Scan for the cell matching the given text and deliver its [x, y] coordinate at center. 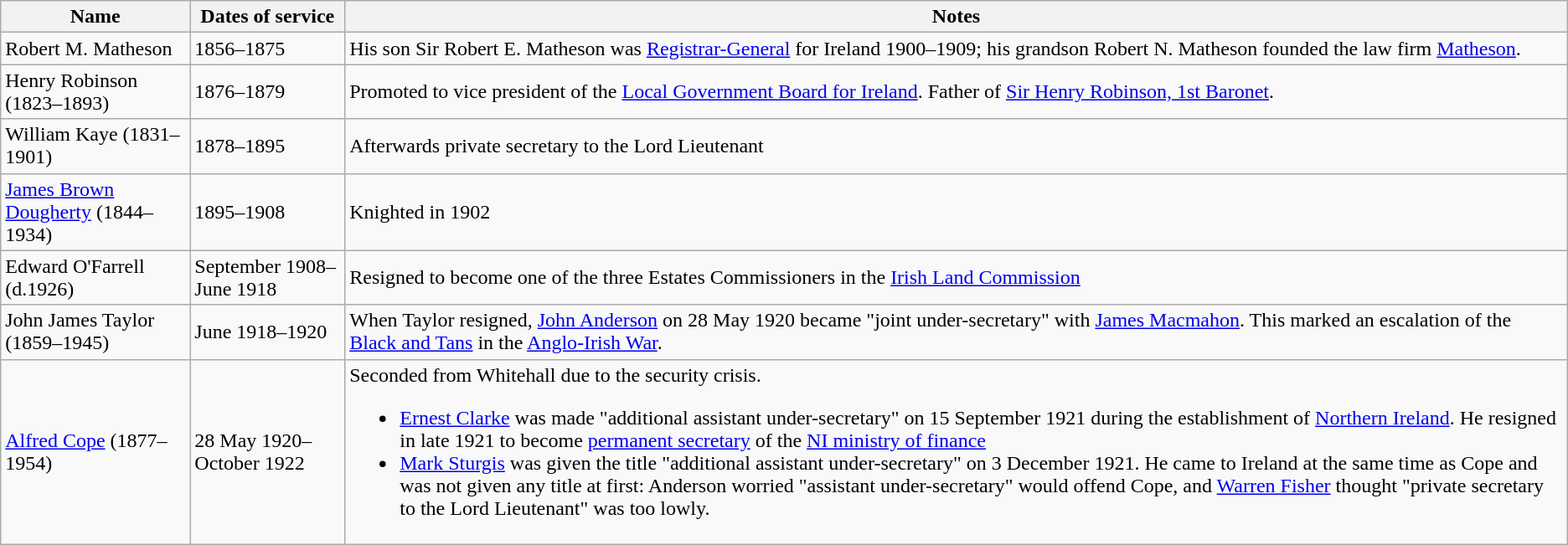
June 1918–1920 [268, 332]
1895–1908 [268, 212]
1878–1895 [268, 146]
Knighted in 1902 [957, 212]
Henry Robinson (1823–1893) [95, 92]
Edward O'Farrell (d.1926) [95, 278]
Robert M. Matheson [95, 49]
Alfred Cope (1877–1954) [95, 452]
His son Sir Robert E. Matheson was Registrar-General for Ireland 1900–1909; his grandson Robert N. Matheson founded the law firm Matheson. [957, 49]
September 1908–June 1918 [268, 278]
Afterwards private secretary to the Lord Lieutenant [957, 146]
1876–1879 [268, 92]
William Kaye (1831–1901) [95, 146]
28 May 1920–October 1922 [268, 452]
1856–1875 [268, 49]
James Brown Dougherty (1844–1934) [95, 212]
Promoted to vice president of the Local Government Board for Ireland. Father of Sir Henry Robinson, 1st Baronet. [957, 92]
Dates of service [268, 17]
Resigned to become one of the three Estates Commissioners in the Irish Land Commission [957, 278]
Name [95, 17]
Notes [957, 17]
John James Taylor (1859–1945) [95, 332]
